Search for the cell housing the specified text and yield its [X, Y] center coordinate. 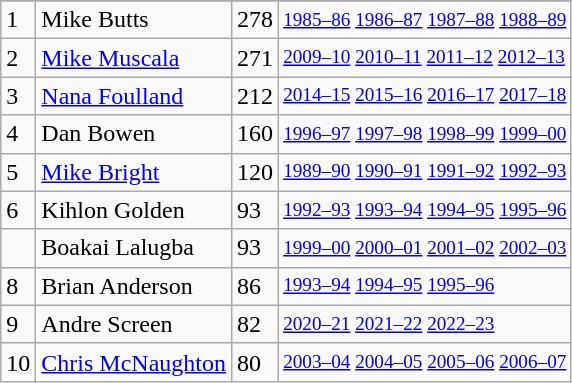
Boakai Lalugba [134, 248]
1985–86 1986–87 1987–88 1988–89 [425, 20]
2014–15 2015–16 2016–17 2017–18 [425, 96]
4 [18, 134]
Mike Butts [134, 20]
Kihlon Golden [134, 210]
2020–21 2021–22 2022–23 [425, 324]
Dan Bowen [134, 134]
1 [18, 20]
10 [18, 362]
Mike Muscala [134, 58]
160 [256, 134]
Mike Bright [134, 172]
2 [18, 58]
9 [18, 324]
1999–00 2000–01 2001–02 2002–03 [425, 248]
82 [256, 324]
2009–10 2010–11 2011–12 2012–13 [425, 58]
120 [256, 172]
2003–04 2004–05 2005–06 2006–07 [425, 362]
Chris McNaughton [134, 362]
212 [256, 96]
1996–97 1997–98 1998–99 1999–00 [425, 134]
3 [18, 96]
Andre Screen [134, 324]
1989–90 1990–91 1991–92 1992–93 [425, 172]
8 [18, 286]
Nana Foulland [134, 96]
1992–93 1993–94 1994–95 1995–96 [425, 210]
278 [256, 20]
6 [18, 210]
80 [256, 362]
5 [18, 172]
1993–94 1994–95 1995–96 [425, 286]
271 [256, 58]
86 [256, 286]
Brian Anderson [134, 286]
